Provide the (X, Y) coordinate of the cell's center where the given text is located.  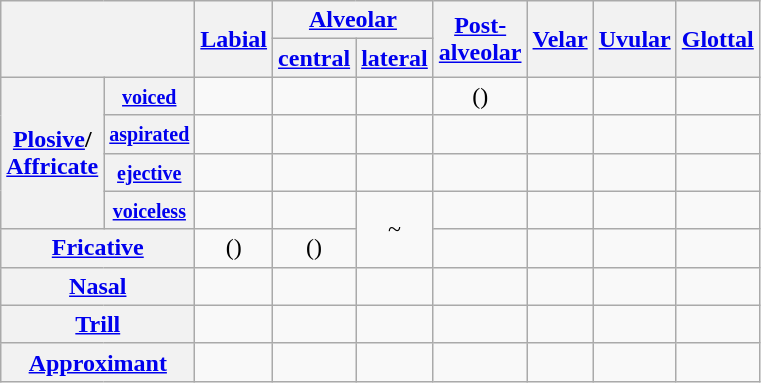
lateral (395, 58)
Plosive/Affricate (52, 153)
Nasal (98, 286)
Alveolar (354, 20)
aspirated (150, 134)
Post-alveolar (480, 39)
~ (395, 229)
Trill (98, 324)
Uvular (634, 39)
Labial (234, 39)
central (314, 58)
voiceless (150, 210)
Approximant (98, 362)
voiced (150, 96)
Glottal (718, 39)
Velar (560, 39)
Fricative (98, 248)
ejective (150, 172)
